From the cell containing the given text, extract its center point as (x, y) coordinate. 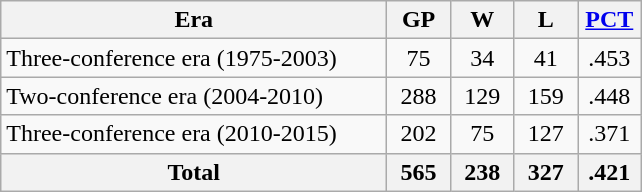
.453 (610, 58)
Three-conference era (1975-2003) (194, 58)
Era (194, 20)
L (546, 20)
129 (482, 96)
PCT (610, 20)
.421 (610, 172)
202 (419, 134)
Three-conference era (2010-2015) (194, 134)
Two-conference era (2004-2010) (194, 96)
W (482, 20)
565 (419, 172)
288 (419, 96)
159 (546, 96)
41 (546, 58)
327 (546, 172)
238 (482, 172)
34 (482, 58)
GP (419, 20)
.448 (610, 96)
Total (194, 172)
.371 (610, 134)
127 (546, 134)
